Return the [x, y] coordinate for the center point of the cell that contains the specified text.  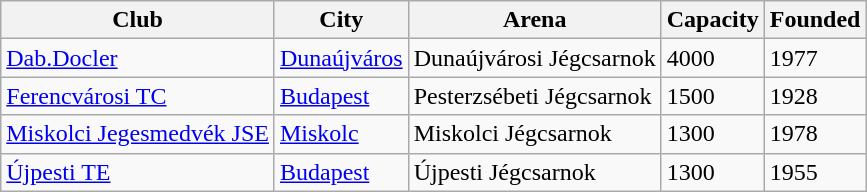
Ferencvárosi TC [138, 96]
Arena [534, 20]
Dunaújvárosi Jégcsarnok [534, 58]
1500 [712, 96]
4000 [712, 58]
Újpesti TE [138, 172]
1928 [815, 96]
1955 [815, 172]
1977 [815, 58]
Miskolci Jegesmedvék JSE [138, 134]
Capacity [712, 20]
Újpesti Jégcsarnok [534, 172]
Miskolc [341, 134]
1978 [815, 134]
Dunaújváros [341, 58]
Founded [815, 20]
Pesterzsébeti Jégcsarnok [534, 96]
Club [138, 20]
Miskolci Jégcsarnok [534, 134]
Dab.Docler [138, 58]
City [341, 20]
